Return (x, y) of the center of cell containing provided text 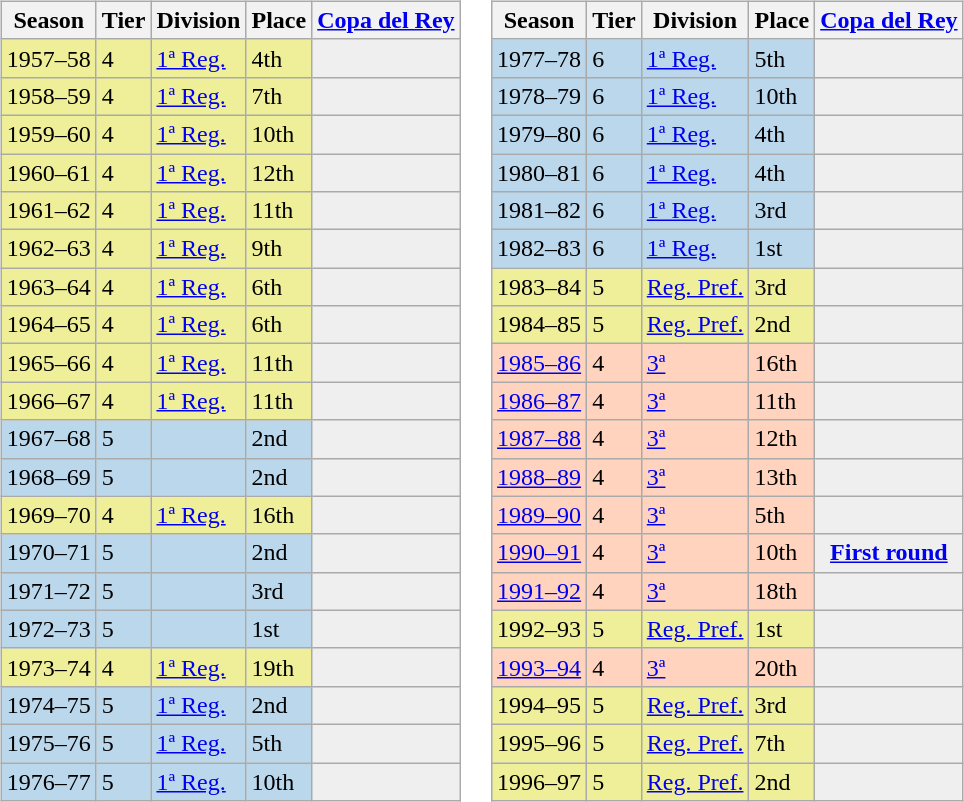
1974–75 (48, 705)
1957–58 (48, 58)
1979–80 (540, 134)
1959–60 (48, 134)
1988–89 (540, 477)
19th (279, 667)
1973–74 (48, 667)
1991–92 (540, 591)
1995–96 (540, 743)
1970–71 (48, 553)
1987–88 (540, 439)
1993–94 (540, 667)
1968–69 (48, 477)
1975–76 (48, 743)
1992–93 (540, 629)
1962–63 (48, 249)
1980–81 (540, 173)
1965–66 (48, 363)
1989–90 (540, 515)
1996–97 (540, 781)
1985–86 (540, 363)
1976–77 (48, 781)
1972–73 (48, 629)
First round (889, 553)
1961–62 (48, 211)
9th (279, 249)
18th (782, 591)
1967–68 (48, 439)
1981–82 (540, 211)
1969–70 (48, 515)
1990–91 (540, 553)
1978–79 (540, 96)
1958–59 (48, 96)
1963–64 (48, 287)
13th (782, 477)
1966–67 (48, 401)
1964–65 (48, 325)
1984–85 (540, 325)
1982–83 (540, 249)
1986–87 (540, 401)
1960–61 (48, 173)
1977–78 (540, 58)
1983–84 (540, 287)
1971–72 (48, 591)
20th (782, 667)
1994–95 (540, 705)
